Find where the given text appears and provide that cell's center as (X, Y) coordinate. 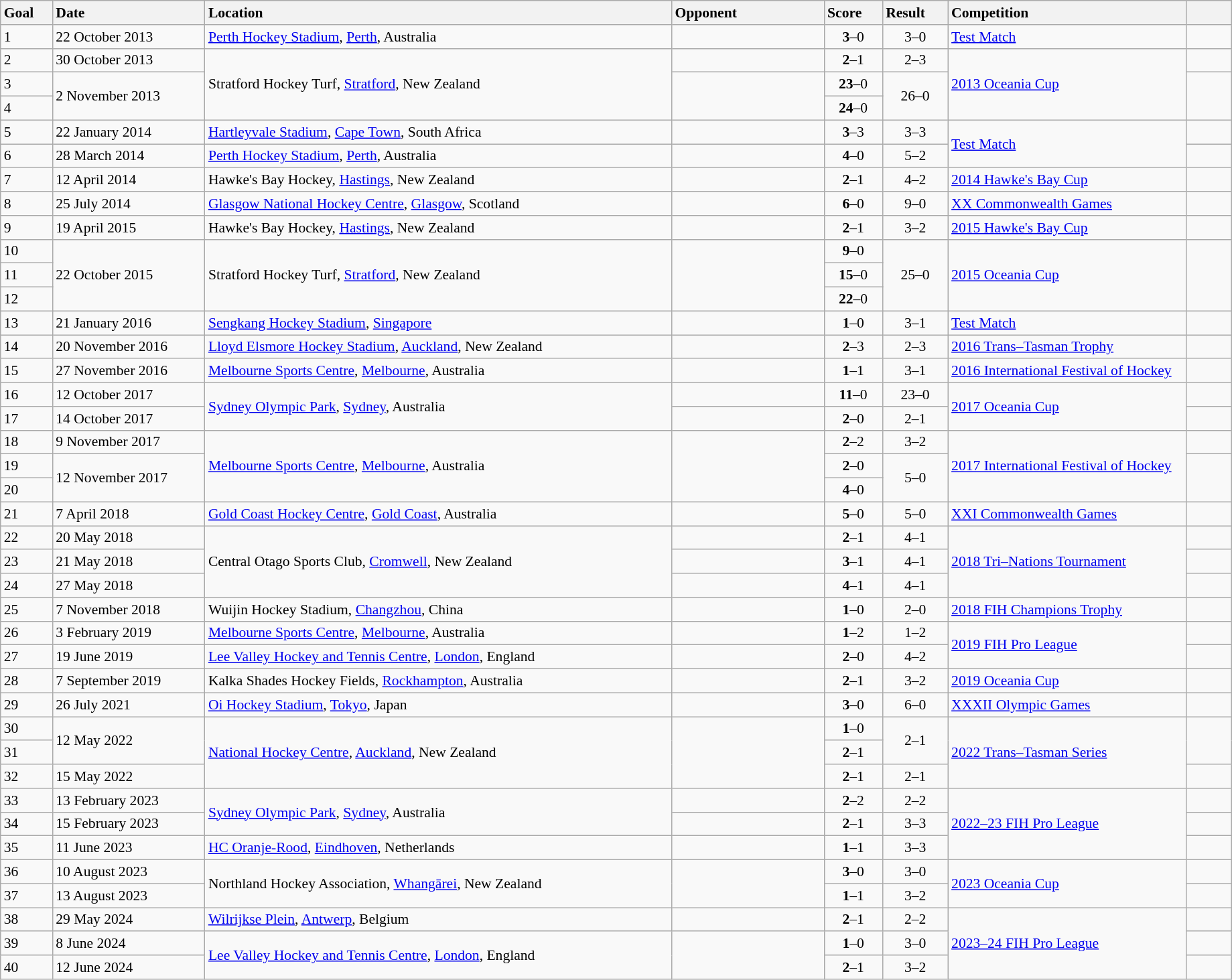
2015 Oceania Cup (1067, 275)
22–0 (853, 299)
25 (27, 610)
7 November 2018 (129, 610)
Hartleyvale Stadium, Cape Town, South Africa (438, 132)
27 (27, 657)
32 (27, 776)
13 August 2023 (129, 896)
30 (27, 729)
12 (27, 299)
24–0 (853, 109)
20 May 2018 (129, 538)
3 (27, 84)
27 May 2018 (129, 585)
24 (27, 585)
26 (27, 633)
Wilrijkse Plein, Antwerp, Belgium (438, 920)
14 October 2017 (129, 419)
27 November 2016 (129, 371)
28 March 2014 (129, 156)
10 August 2023 (129, 872)
2022–23 FIH Pro League (1067, 824)
33 (27, 800)
Goal (27, 13)
36 (27, 872)
7 April 2018 (129, 514)
Competition (1067, 13)
16 (27, 395)
2018 Tri–Nations Tournament (1067, 561)
9 November 2017 (129, 442)
19 June 2019 (129, 657)
15 May 2022 (129, 776)
31 (27, 753)
25–0 (915, 275)
11 June 2023 (129, 848)
38 (27, 920)
2015 Hawke's Bay Cup (1067, 228)
Northland Hockey Association, Whangārei, New Zealand (438, 884)
9 (27, 228)
Central Otago Sports Club, Cromwell, New Zealand (438, 561)
2016 International Festival of Hockey (1067, 371)
2018 FIH Champions Trophy (1067, 610)
21 (27, 514)
26 July 2021 (129, 705)
5 (27, 132)
Glasgow National Hockey Centre, Glasgow, Scotland (438, 204)
34 (27, 824)
6 (27, 156)
Result (915, 13)
35 (27, 848)
23 (27, 562)
37 (27, 896)
2 November 2013 (129, 96)
11–0 (853, 395)
13 (27, 323)
2023–24 FIH Pro League (1067, 943)
2014 Hawke's Bay Cup (1067, 180)
21 May 2018 (129, 562)
Lloyd Elsmore Hockey Stadium, Auckland, New Zealand (438, 347)
Date (129, 13)
Sengkang Hockey Stadium, Singapore (438, 323)
22 (27, 538)
15 February 2023 (129, 824)
12 April 2014 (129, 180)
12 May 2022 (129, 741)
2019 FIH Pro League (1067, 644)
XX Commonwealth Games (1067, 204)
2019 Oceania Cup (1067, 681)
2022 Trans–Tasman Series (1067, 753)
2 (27, 60)
19 April 2015 (129, 228)
5–2 (915, 156)
Location (438, 13)
2013 Oceania Cup (1067, 84)
18 (27, 442)
11 (27, 275)
XXXII Olympic Games (1067, 705)
15–0 (853, 275)
29 (27, 705)
13 February 2023 (129, 800)
12 June 2024 (129, 967)
25 July 2014 (129, 204)
Oi Hockey Stadium, Tokyo, Japan (438, 705)
National Hockey Centre, Auckland, New Zealand (438, 753)
40 (27, 967)
29 May 2024 (129, 920)
10 (27, 251)
XXI Commonwealth Games (1067, 514)
12 October 2017 (129, 395)
20 (27, 490)
22 October 2013 (129, 37)
Wuijin Hockey Stadium, Changzhou, China (438, 610)
12 November 2017 (129, 478)
Gold Coast Hockey Centre, Gold Coast, Australia (438, 514)
15 (27, 371)
2017 International Festival of Hockey (1067, 466)
7 September 2019 (129, 681)
8 (27, 204)
2016 Trans–Tasman Trophy (1067, 347)
7 (27, 180)
8 June 2024 (129, 944)
17 (27, 419)
22 October 2015 (129, 275)
22 January 2014 (129, 132)
Opponent (748, 13)
26–0 (915, 96)
14 (27, 347)
39 (27, 944)
28 (27, 681)
2017 Oceania Cup (1067, 406)
Kalka Shades Hockey Fields, Rockhampton, Australia (438, 681)
30 October 2013 (129, 60)
Score (853, 13)
19 (27, 466)
20 November 2016 (129, 347)
1 (27, 37)
2023 Oceania Cup (1067, 884)
4 (27, 109)
HC Oranje-Rood, Eindhoven, Netherlands (438, 848)
21 January 2016 (129, 323)
3 February 2019 (129, 633)
